Scan for the cell matching the given text and deliver its (X, Y) coordinate at center. 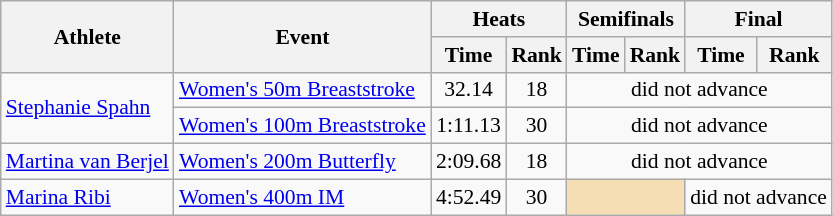
4:52.49 (468, 197)
Marina Ribi (88, 197)
Martina van Berjel (88, 162)
Stephanie Spahn (88, 108)
1:11.13 (468, 126)
Event (302, 36)
2:09.68 (468, 162)
32.14 (468, 90)
Athlete (88, 36)
Semifinals (626, 19)
Heats (499, 19)
Women's 50m Breaststroke (302, 90)
Women's 400m IM (302, 197)
Women's 100m Breaststroke (302, 126)
Women's 200m Butterfly (302, 162)
Final (758, 19)
